Pinpoint the cell where the given text exists, returning its [X, Y] midpoint coordinate. 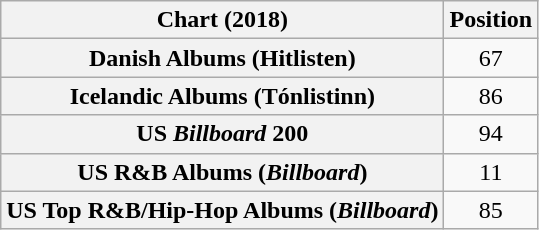
US R&B Albums (Billboard) [222, 172]
US Top R&B/Hip-Hop Albums (Billboard) [222, 210]
Chart (2018) [222, 20]
85 [491, 210]
11 [491, 172]
Position [491, 20]
Danish Albums (Hitlisten) [222, 58]
67 [491, 58]
94 [491, 134]
US Billboard 200 [222, 134]
86 [491, 96]
Icelandic Albums (Tónlistinn) [222, 96]
